Pinpoint the cell where the given text exists, returning its [x, y] midpoint coordinate. 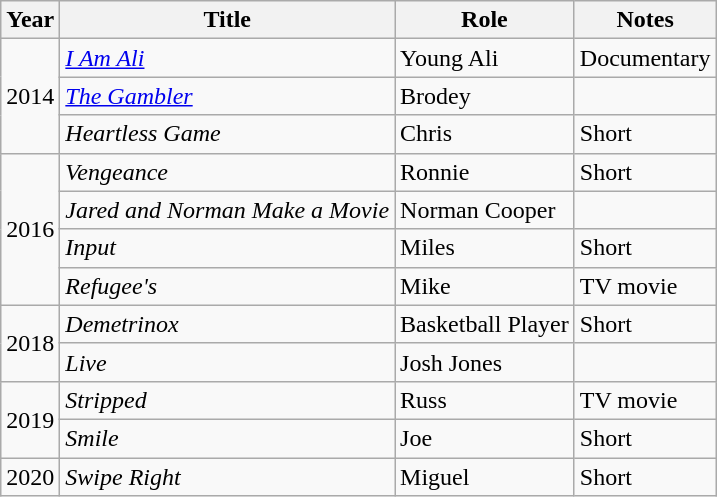
Role [485, 20]
2019 [30, 419]
Title [228, 20]
I Am Ali [228, 58]
2018 [30, 343]
2020 [30, 477]
Jared and Norman Make a Movie [228, 210]
2016 [30, 229]
Live [228, 362]
Vengeance [228, 172]
Joe [485, 438]
Chris [485, 134]
Documentary [645, 58]
Miles [485, 248]
Swipe Right [228, 477]
Heartless Game [228, 134]
Miguel [485, 477]
Notes [645, 20]
Basketball Player [485, 324]
Smile [228, 438]
Mike [485, 286]
Stripped [228, 400]
Ronnie [485, 172]
2014 [30, 96]
The Gambler [228, 96]
Russ [485, 400]
Demetrinox [228, 324]
Year [30, 20]
Brodey [485, 96]
Refugee's [228, 286]
Young Ali [485, 58]
Input [228, 248]
Norman Cooper [485, 210]
Josh Jones [485, 362]
